For the text-containing cell, return its midpoint in [x, y] coordinate format. 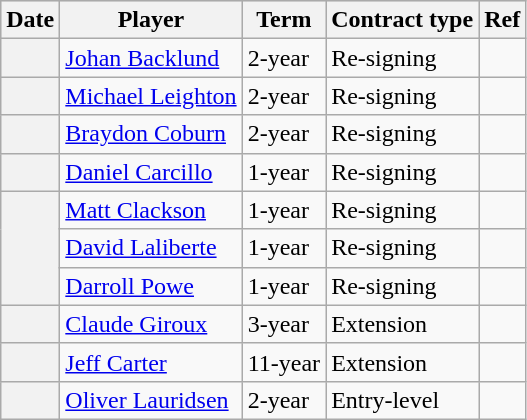
Michael Leighton [151, 96]
Oliver Lauridsen [151, 400]
Johan Backlund [151, 58]
Claude Giroux [151, 324]
Date [30, 20]
11-year [284, 362]
Player [151, 20]
Term [284, 20]
Jeff Carter [151, 362]
Braydon Coburn [151, 134]
Contract type [402, 20]
Ref [502, 20]
Entry-level [402, 400]
David Laliberte [151, 248]
3-year [284, 324]
Matt Clackson [151, 210]
Daniel Carcillo [151, 172]
Darroll Powe [151, 286]
